Return [X, Y] of the center of cell containing provided text 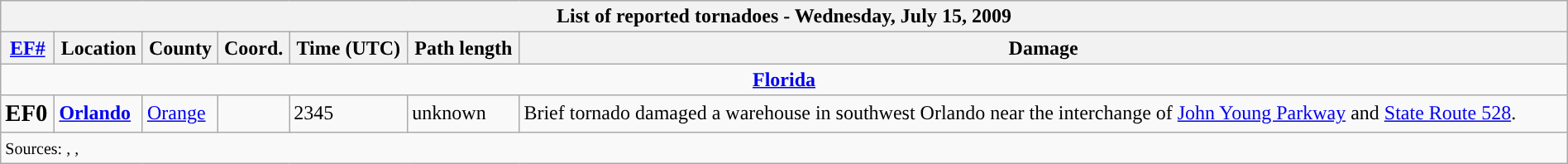
Orange [180, 113]
Coord. [254, 48]
Path length [463, 48]
2345 [349, 113]
EF# [28, 48]
Florida [784, 80]
County [180, 48]
Orlando [98, 113]
EF0 [28, 113]
List of reported tornadoes - Wednesday, July 15, 2009 [784, 17]
Time (UTC) [349, 48]
Sources: , , [784, 147]
Brief tornado damaged a warehouse in southwest Orlando near the interchange of John Young Parkway and State Route 528. [1044, 113]
Location [98, 48]
Damage [1044, 48]
unknown [463, 113]
